For the text-containing cell, return its midpoint in [X, Y] coordinate format. 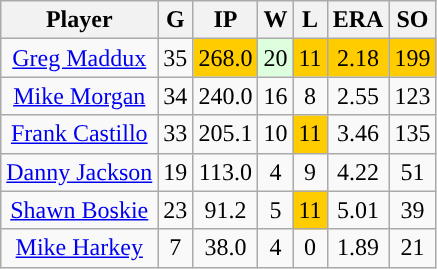
L [310, 20]
199 [412, 58]
7 [176, 248]
135 [412, 134]
Danny Jackson [80, 172]
W [276, 20]
20 [276, 58]
21 [412, 248]
8 [310, 96]
1.89 [358, 248]
3.46 [358, 134]
2.18 [358, 58]
113.0 [226, 172]
16 [276, 96]
4.22 [358, 172]
51 [412, 172]
Frank Castillo [80, 134]
240.0 [226, 96]
33 [176, 134]
Player [80, 20]
0 [310, 248]
23 [176, 210]
35 [176, 58]
Mike Morgan [80, 96]
Greg Maddux [80, 58]
ERA [358, 20]
2.55 [358, 96]
38.0 [226, 248]
Shawn Boskie [80, 210]
19 [176, 172]
205.1 [226, 134]
G [176, 20]
91.2 [226, 210]
268.0 [226, 58]
SO [412, 20]
34 [176, 96]
IP [226, 20]
5 [276, 210]
9 [310, 172]
Mike Harkey [80, 248]
5.01 [358, 210]
10 [276, 134]
39 [412, 210]
123 [412, 96]
